Determine the (x, y) coordinate at the center of the cell enclosing the given text.  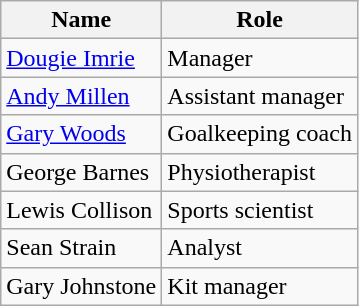
Lewis Collison (82, 210)
Dougie Imrie (82, 58)
Name (82, 20)
Role (260, 20)
Gary Woods (82, 134)
Goalkeeping coach (260, 134)
Sports scientist (260, 210)
Analyst (260, 248)
Kit manager (260, 286)
Assistant manager (260, 96)
Physiotherapist (260, 172)
Andy Millen (82, 96)
Manager (260, 58)
Sean Strain (82, 248)
George Barnes (82, 172)
Gary Johnstone (82, 286)
